Return the [x, y] coordinate for the center point of the cell that contains the specified text.  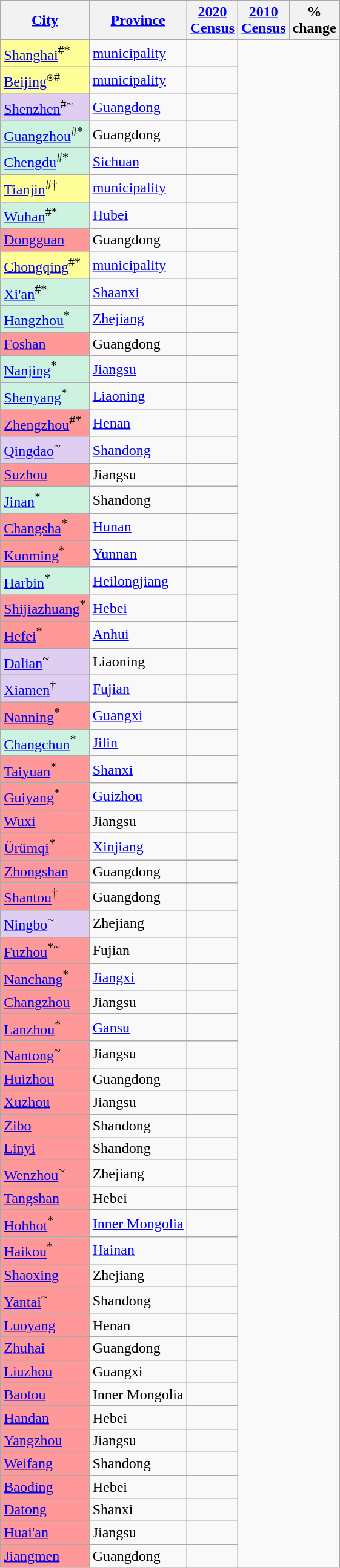
Changchun* [45, 743]
Guizhou [138, 796]
Shenzhen#~ [45, 108]
Wuxi [45, 821]
Hohhot* [45, 1224]
Taiyuan* [45, 770]
Yunnan [138, 554]
Zhuhai [45, 1348]
Beijing⍟# [45, 80]
Harbin* [45, 581]
Hangzhou* [45, 320]
Hefei* [45, 635]
Shaanxi [138, 292]
City [45, 21]
Kunming* [45, 554]
Haikou* [45, 1250]
Xinjiang [138, 846]
Baotou [45, 1394]
Chongqing#* [45, 265]
Fuzhou*~ [45, 950]
Heilongjiang [138, 581]
Datong [45, 1510]
Nantong~ [45, 1054]
Wuhan#* [45, 215]
2020Census [212, 21]
Changsha* [45, 526]
Xuzhou [45, 1103]
Handan [45, 1417]
Suzhou [45, 475]
Baoding [45, 1487]
Jiangxi [138, 978]
Jilin [138, 743]
Shijiazhuang* [45, 608]
Shaoxing [45, 1275]
2010Census [264, 21]
Changzhou [45, 1002]
Jiangmen [45, 1556]
Jinan* [45, 500]
Linyi [45, 1149]
Ningbo~ [45, 923]
Shantou† [45, 897]
Huai'an [45, 1533]
Foshan [45, 344]
Yangzhou [45, 1440]
Xiamen† [45, 689]
Sichuan [138, 161]
Nanjing* [45, 369]
Anhui [138, 635]
Huizhou [45, 1079]
Shenyang* [45, 396]
Wenzhou~ [45, 1174]
Luoyang [45, 1325]
Yantai~ [45, 1301]
Guiyang* [45, 796]
Hainan [138, 1250]
Tangshan [45, 1198]
Guangzhou#* [45, 134]
Weifang [45, 1463]
Tianjin#† [45, 189]
Qingdao~ [45, 450]
Lanzhou* [45, 1028]
Chengdu#* [45, 161]
Dalian~ [45, 662]
Liuzhou [45, 1371]
Zhengzhou#* [45, 424]
Nanchang* [45, 978]
Nanning* [45, 715]
Zibo [45, 1126]
%change [314, 21]
Province [138, 21]
Gansu [138, 1028]
Shanghai#* [45, 53]
Zhongshan [45, 871]
Ürümqi* [45, 846]
Xi'an#* [45, 292]
Hunan [138, 526]
Hubei [138, 215]
Dongguan [45, 240]
